Provide the [x, y] coordinate of the cell's center where the given text is located.  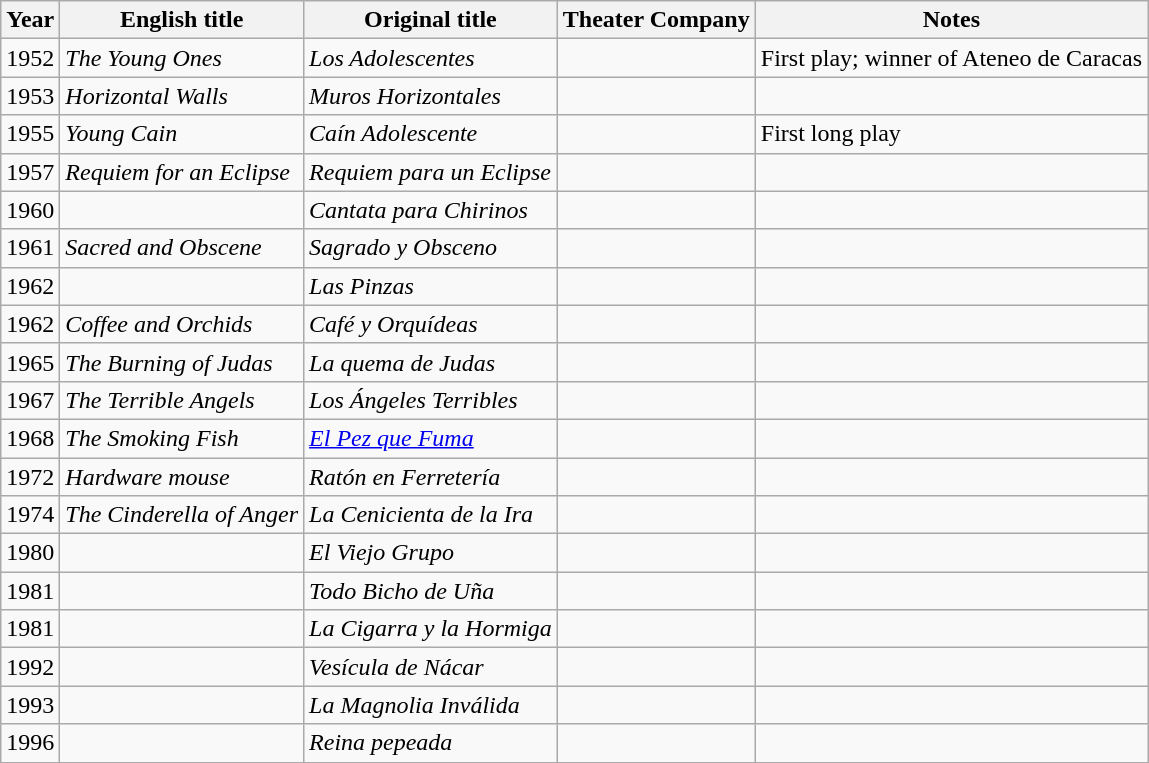
English title [182, 20]
Horizontal Walls [182, 96]
1968 [30, 438]
The Smoking Fish [182, 438]
Sacred and Obscene [182, 248]
Reina pepeada [431, 743]
Caín Adolescente [431, 134]
First long play [951, 134]
Coffee and Orchids [182, 324]
1955 [30, 134]
Theater Company [656, 20]
1996 [30, 743]
Notes [951, 20]
1967 [30, 400]
1992 [30, 667]
Ratón en Ferretería [431, 477]
1952 [30, 58]
Requiem para un Eclipse [431, 172]
Young Cain [182, 134]
Year [30, 20]
1953 [30, 96]
1961 [30, 248]
Los Ángeles Terribles [431, 400]
La Magnolia Inválida [431, 705]
Café y Orquídeas [431, 324]
The Terrible Angels [182, 400]
The Cinderella of Anger [182, 515]
La Cigarra y la Hormiga [431, 629]
Los Adolescentes [431, 58]
Hardware mouse [182, 477]
1980 [30, 553]
Vesícula de Nácar [431, 667]
Cantata para Chirinos [431, 210]
Todo Bicho de Uña [431, 591]
Muros Horizontales [431, 96]
1993 [30, 705]
1957 [30, 172]
La quema de Judas [431, 362]
1974 [30, 515]
La Cenicienta de la Ira [431, 515]
1960 [30, 210]
1965 [30, 362]
Original title [431, 20]
Sagrado y Obsceno [431, 248]
El Viejo Grupo [431, 553]
Requiem for an Eclipse [182, 172]
1972 [30, 477]
Las Pinzas [431, 286]
The Burning of Judas [182, 362]
El Pez que Fuma [431, 438]
The Young Ones [182, 58]
First play; winner of Ateneo de Caracas [951, 58]
